Identify which cell holds the provided text, then report its [X, Y] central coordinate. 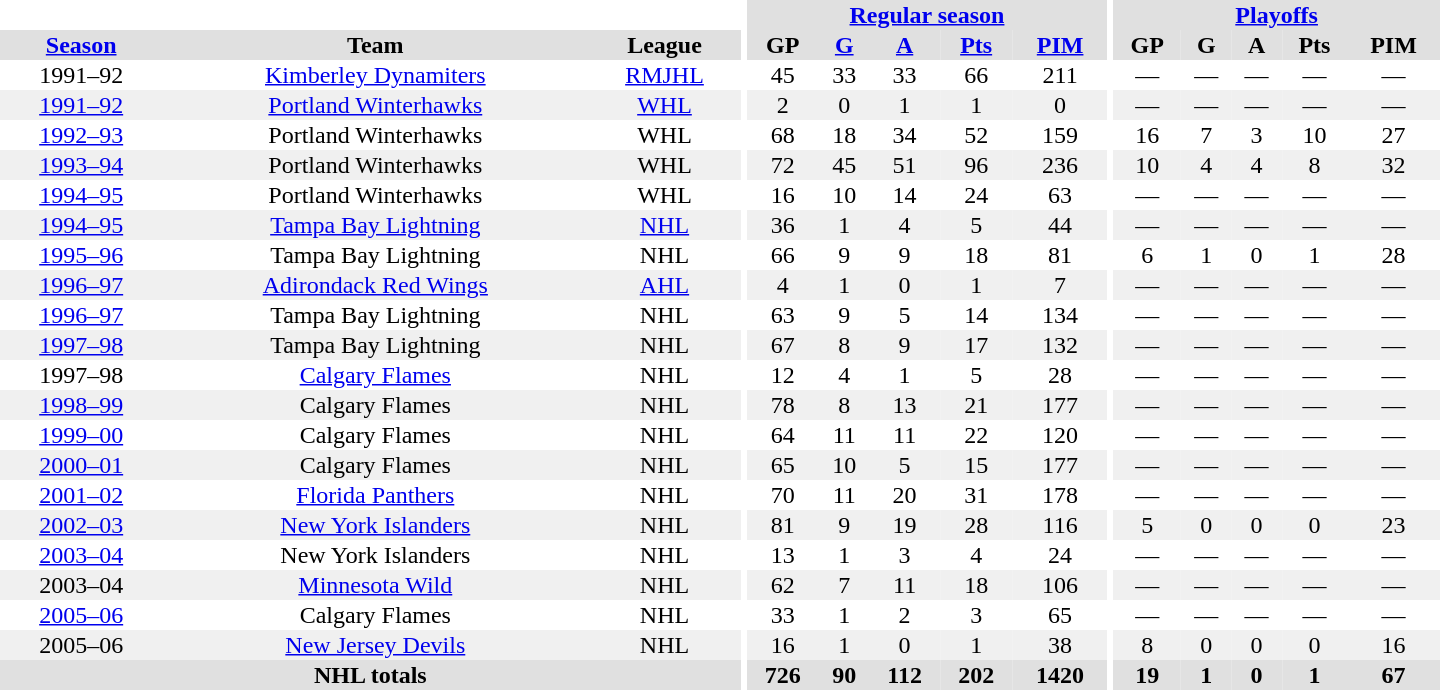
17 [976, 345]
21 [976, 405]
62 [782, 585]
52 [976, 135]
34 [904, 135]
1995–96 [81, 255]
211 [1060, 75]
6 [1147, 255]
12 [782, 375]
1992–93 [81, 135]
New Jersey Devils [375, 645]
27 [1394, 135]
134 [1060, 315]
38 [1060, 645]
44 [1060, 225]
132 [1060, 345]
2000–01 [81, 465]
15 [976, 465]
1420 [1060, 675]
Team [375, 45]
202 [976, 675]
72 [782, 165]
Florida Panthers [375, 495]
23 [1394, 525]
1999–00 [81, 435]
96 [976, 165]
236 [1060, 165]
68 [782, 135]
726 [782, 675]
Regular season [926, 15]
AHL [664, 285]
2002–03 [81, 525]
RMJHL [664, 75]
64 [782, 435]
106 [1060, 585]
1993–94 [81, 165]
120 [1060, 435]
1998–99 [81, 405]
22 [976, 435]
2001–02 [81, 495]
51 [904, 165]
Adirondack Red Wings [375, 285]
NHL totals [370, 675]
Playoffs [1276, 15]
31 [976, 495]
20 [904, 495]
112 [904, 675]
32 [1394, 165]
70 [782, 495]
178 [1060, 495]
90 [844, 675]
36 [782, 225]
Minnesota Wild [375, 585]
Kimberley Dynamiters [375, 75]
159 [1060, 135]
Season [81, 45]
League [664, 45]
78 [782, 405]
116 [1060, 525]
